Scan for the cell matching the given text and deliver its [x, y] coordinate at center. 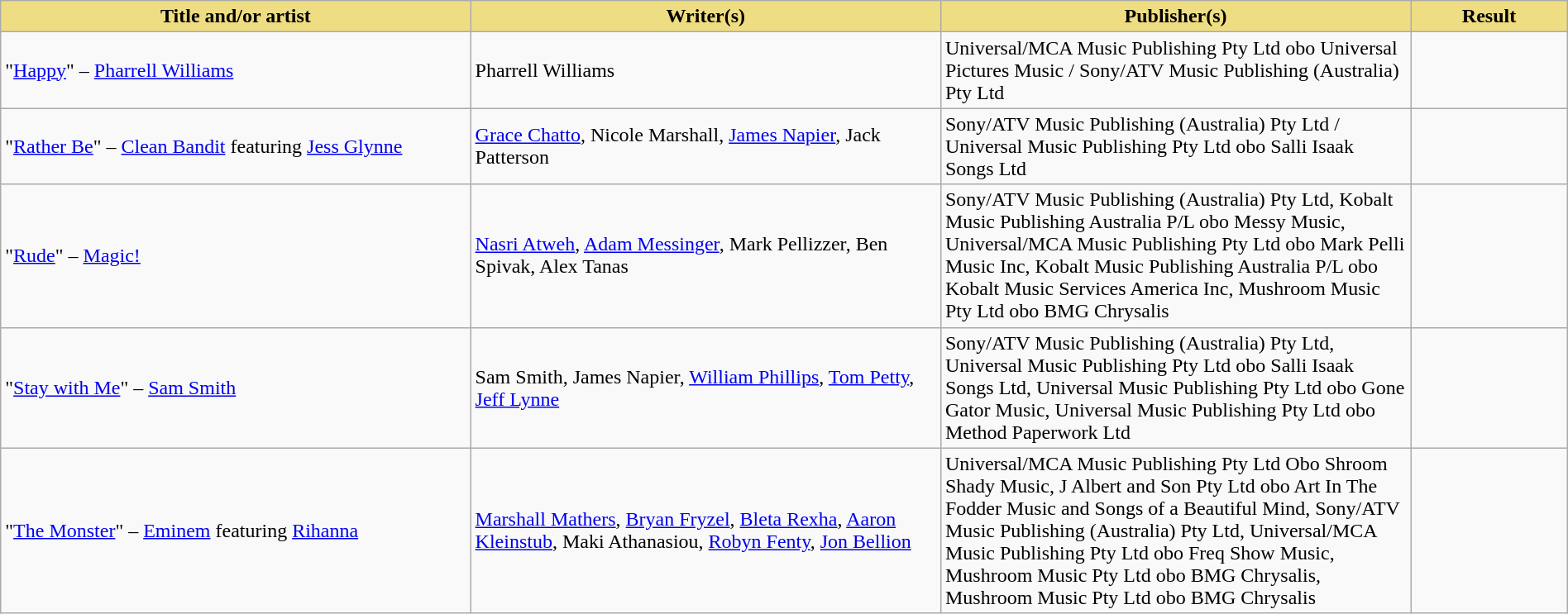
"Rather Be" – Clean Bandit featuring Jess Glynne [236, 146]
Nasri Atweh, Adam Messinger, Mark Pellizzer, Ben Spivak, Alex Tanas [705, 256]
Result [1489, 17]
Sony/ATV Music Publishing (Australia) Pty Ltd / Universal Music Publishing Pty Ltd obo Salli Isaak Songs Ltd [1175, 146]
Sam Smith, James Napier, William Phillips, Tom Petty, Jeff Lynne [705, 388]
"Rude" – Magic! [236, 256]
Title and/or artist [236, 17]
"Happy" – Pharrell Williams [236, 70]
"The Monster" – Eminem featuring Rihanna [236, 531]
Writer(s) [705, 17]
Marshall Mathers, Bryan Fryzel, Bleta Rexha, Aaron Kleinstub, Maki Athanasiou, Robyn Fenty, Jon Bellion [705, 531]
Publisher(s) [1175, 17]
Universal/MCA Music Publishing Pty Ltd obo Universal Pictures Music / Sony/ATV Music Publishing (Australia) Pty Ltd [1175, 70]
"Stay with Me" – Sam Smith [236, 388]
Pharrell Williams [705, 70]
Grace Chatto, Nicole Marshall, James Napier, Jack Patterson [705, 146]
